From the cell containing the given text, extract its center point as [X, Y] coordinate. 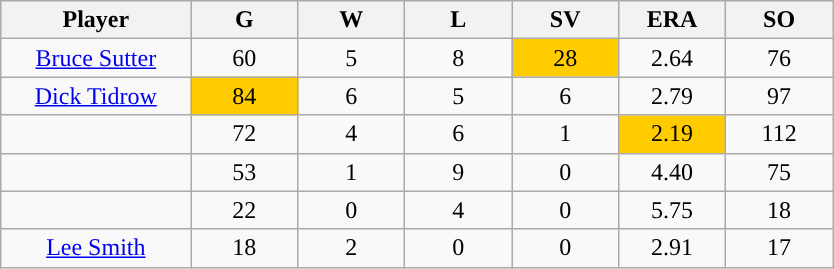
2.64 [672, 58]
22 [244, 210]
Bruce Sutter [96, 58]
W [352, 20]
Lee Smith [96, 248]
Dick Tidrow [96, 96]
76 [780, 58]
Player [96, 20]
8 [458, 58]
72 [244, 134]
9 [458, 172]
112 [780, 134]
ERA [672, 20]
5.75 [672, 210]
G [244, 20]
17 [780, 248]
2.91 [672, 248]
2.79 [672, 96]
28 [566, 58]
53 [244, 172]
84 [244, 96]
60 [244, 58]
L [458, 20]
2.19 [672, 134]
SV [566, 20]
SO [780, 20]
4.40 [672, 172]
97 [780, 96]
75 [780, 172]
2 [352, 248]
